Return (x, y) of the center of cell containing provided text 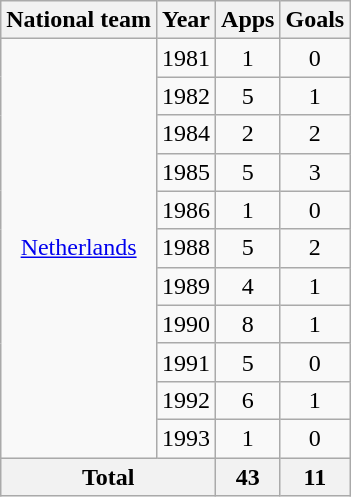
3 (315, 172)
Goals (315, 20)
43 (248, 477)
1990 (186, 324)
11 (315, 477)
1989 (186, 286)
Year (186, 20)
1985 (186, 172)
4 (248, 286)
Total (108, 477)
Netherlands (79, 248)
National team (79, 20)
Apps (248, 20)
1991 (186, 362)
6 (248, 400)
8 (248, 324)
1984 (186, 134)
1982 (186, 96)
1993 (186, 438)
1992 (186, 400)
1981 (186, 58)
1986 (186, 210)
1988 (186, 248)
